Identify which cell holds the provided text, then report its [X, Y] central coordinate. 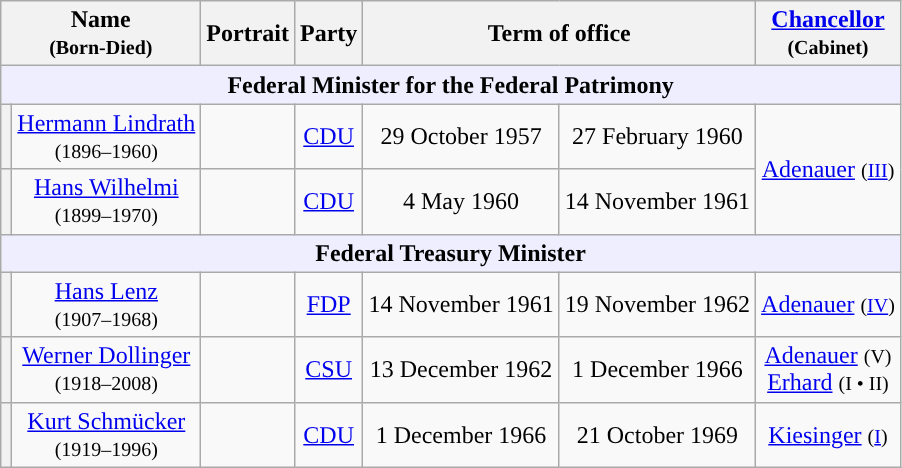
29 October 1957 [461, 136]
Portrait [248, 34]
Werner Dollinger(1918–2008) [106, 370]
Kurt Schmücker(1919–1996) [106, 434]
27 February 1960 [657, 136]
FDP [328, 304]
Adenauer (III) [828, 169]
13 December 1962 [461, 370]
Hans Lenz(1907–1968) [106, 304]
Hermann Lindrath(1896–1960) [106, 136]
Adenauer (IV) [828, 304]
21 October 1969 [657, 434]
Term of office [560, 34]
CSU [328, 370]
Federal Minister for the Federal Patrimony [451, 85]
19 November 1962 [657, 304]
Name(Born-Died) [101, 34]
Adenauer (V) Erhard (I • II) [828, 370]
4 May 1960 [461, 202]
Kiesinger (I) [828, 434]
Federal Treasury Minister [451, 253]
Chancellor(Cabinet) [828, 34]
Party [328, 34]
Hans Wilhelmi(1899–1970) [106, 202]
